Determine the [x, y] coordinate at the center of the cell enclosing the given text.  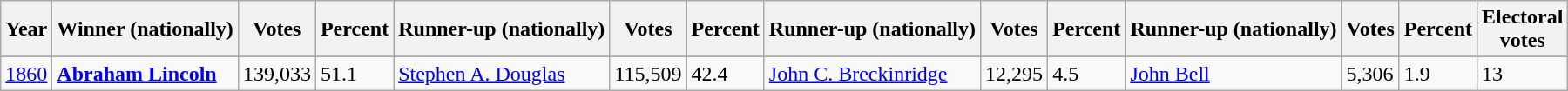
12,295 [1014, 74]
51.1 [354, 74]
John Bell [1233, 74]
Electoralvotes [1523, 29]
13 [1523, 74]
42.4 [725, 74]
1.9 [1437, 74]
115,509 [648, 74]
John C. Breckinridge [872, 74]
Abraham Lincoln [145, 74]
Stephen A. Douglas [502, 74]
1860 [26, 74]
4.5 [1087, 74]
139,033 [277, 74]
5,306 [1370, 74]
Year [26, 29]
Winner (nationally) [145, 29]
